Extract the (x, y) coordinate from the center of the cell holding the provided text.  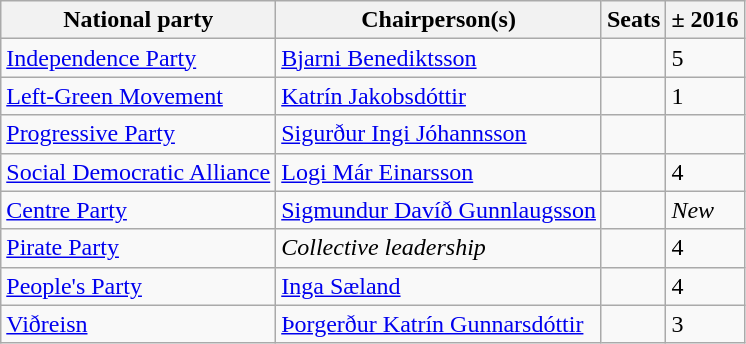
3 (705, 324)
Progressive Party (138, 134)
1 (705, 96)
5 (705, 58)
Bjarni Benediktsson (439, 58)
Inga Sæland (439, 286)
National party (138, 20)
Collective leadership (439, 248)
New (705, 210)
Centre Party (138, 210)
People's Party (138, 286)
Seats (633, 20)
Chairperson(s) (439, 20)
Viðreisn (138, 324)
Sigurður Ingi Jóhannsson (439, 134)
Sigmundur Davíð Gunnlaugsson (439, 210)
Pirate Party (138, 248)
Þorgerður Katrín Gunnarsdóttir (439, 324)
Social Democratic Alliance (138, 172)
± 2016 (705, 20)
Katrín Jakobsdóttir (439, 96)
Logi Már Einarsson (439, 172)
Left-Green Movement (138, 96)
Independence Party (138, 58)
